Output the [x, y] coordinate of the center of the cell containing the given text.  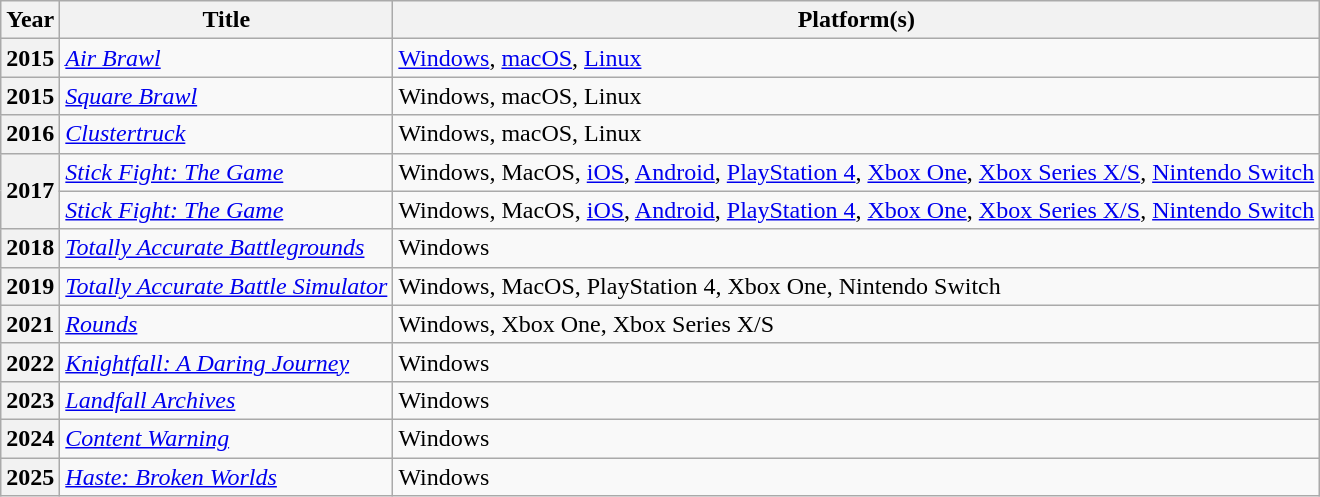
Windows, MacOS, PlayStation 4, Xbox One, Nintendo Switch [856, 286]
2021 [30, 324]
Rounds [226, 324]
Haste: Broken Worlds [226, 477]
Landfall Archives [226, 400]
Totally Accurate Battle Simulator [226, 286]
2016 [30, 134]
Content Warning [226, 438]
2018 [30, 248]
Air Brawl [226, 58]
2025 [30, 477]
Year [30, 20]
Clustertruck [226, 134]
Knightfall: A Daring Journey [226, 362]
2023 [30, 400]
2022 [30, 362]
2019 [30, 286]
Platform(s) [856, 20]
Square Brawl [226, 96]
Totally Accurate Battlegrounds [226, 248]
2017 [30, 191]
Windows, Xbox One, Xbox Series X/S [856, 324]
Title [226, 20]
2024 [30, 438]
